Return the [X, Y] coordinate for the center point of the cell that contains the specified text.  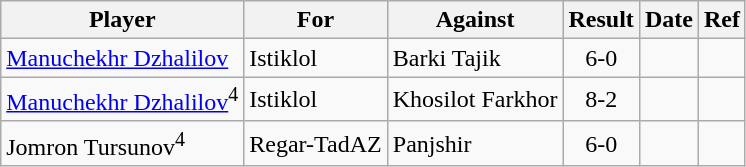
Regar-TadAZ [316, 144]
Manuchekhr Dzhalilov4 [122, 100]
8-2 [601, 100]
Date [668, 20]
Jomron Tursunov4 [122, 144]
Barki Tajik [475, 58]
Player [122, 20]
Panjshir [475, 144]
Manuchekhr Dzhalilov [122, 58]
For [316, 20]
Result [601, 20]
Khosilot Farkhor [475, 100]
Ref [722, 20]
Against [475, 20]
